For the text-containing cell, return its midpoint in [X, Y] coordinate format. 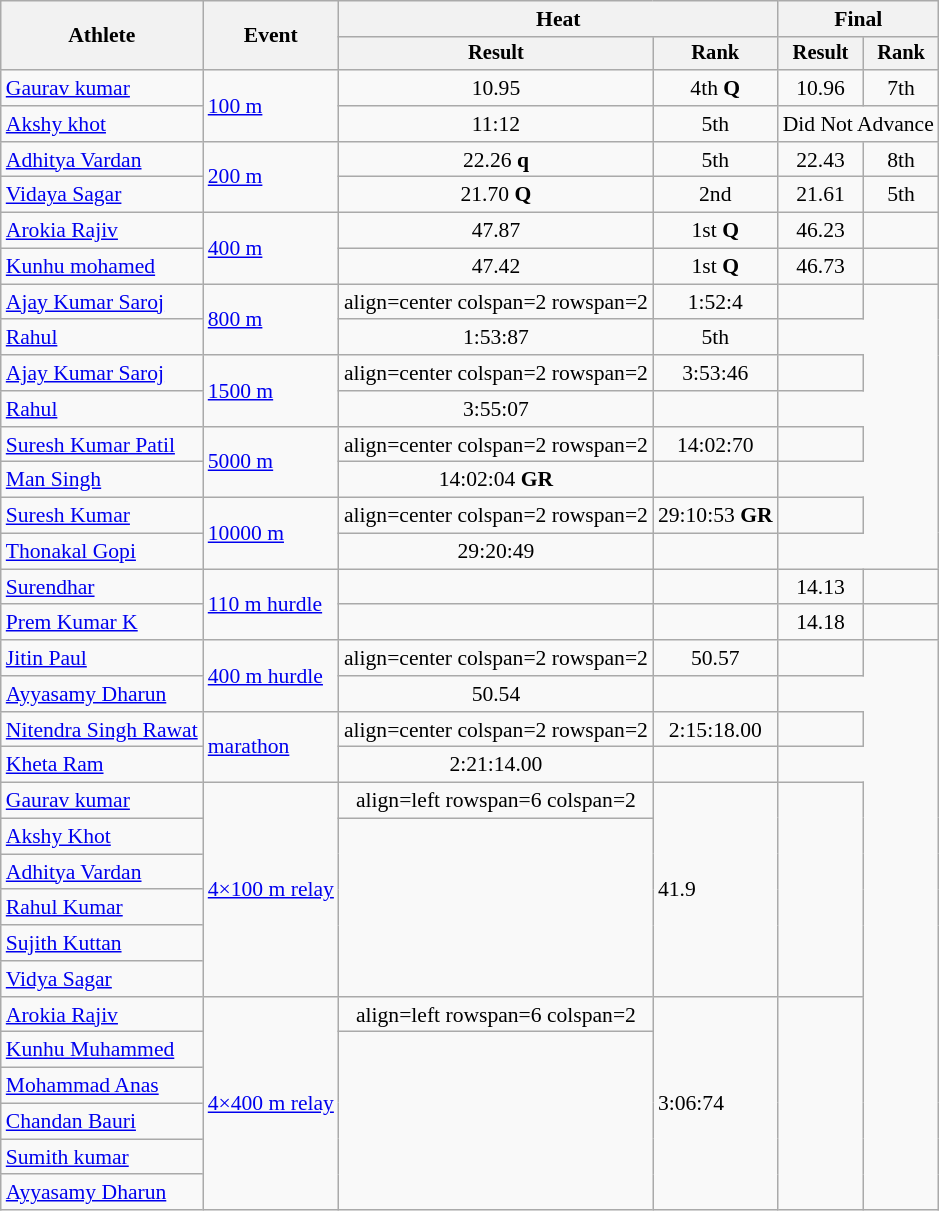
4×100 m relay [271, 890]
Man Singh [102, 480]
marathon [271, 748]
14:02:04 GR [496, 480]
Kunhu Muhammed [102, 1050]
Akshy Khot [102, 837]
Final [858, 19]
21.70 Q [496, 195]
2:21:14.00 [496, 765]
10.95 [496, 88]
46.73 [821, 267]
4×400 m relay [271, 1104]
5000 m [271, 462]
22.43 [821, 160]
Thonakal Gopi [102, 552]
Vidya Sagar [102, 979]
Mohammad Anas [102, 1086]
Suresh Kumar [102, 516]
Nitendra Singh Rawat [102, 730]
4th Q [716, 88]
50.57 [716, 658]
21.61 [821, 195]
Akshy khot [102, 124]
Surendhar [102, 587]
Sujith Kuttan [102, 943]
50.54 [496, 694]
Rahul Kumar [102, 908]
10000 m [271, 534]
7th [900, 88]
1500 m [271, 390]
400 m [271, 248]
41.9 [716, 890]
Sumith kumar [102, 1157]
Prem Kumar K [102, 623]
14.13 [821, 587]
46.23 [821, 231]
14.18 [821, 623]
11:12 [496, 124]
3:55:07 [496, 409]
Event [271, 36]
47.87 [496, 231]
22.26 q [496, 160]
29:10:53 GR [716, 516]
3:06:74 [716, 1104]
800 m [271, 320]
1:52:4 [716, 302]
Vidaya Sagar [102, 195]
Suresh Kumar Patil [102, 445]
110 m hurdle [271, 604]
2:15:18.00 [716, 730]
Chandan Bauri [102, 1122]
Heat [558, 19]
Jitin Paul [102, 658]
1:53:87 [496, 338]
Did Not Advance [858, 124]
47.42 [496, 267]
8th [900, 160]
10.96 [821, 88]
Kunhu mohamed [102, 267]
14:02:70 [716, 445]
Kheta Ram [102, 765]
3:53:46 [716, 373]
29:20:49 [496, 552]
2nd [716, 195]
Athlete [102, 36]
400 m hurdle [271, 676]
100 m [271, 106]
200 m [271, 178]
